Provide the [X, Y] coordinate of the cell's center where the given text is located.  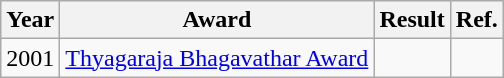
Result [412, 20]
2001 [30, 58]
Thyagaraja Bhagavathar Award [217, 58]
Year [30, 20]
Award [217, 20]
Ref. [476, 20]
